Return (x, y) of the center of cell containing provided text 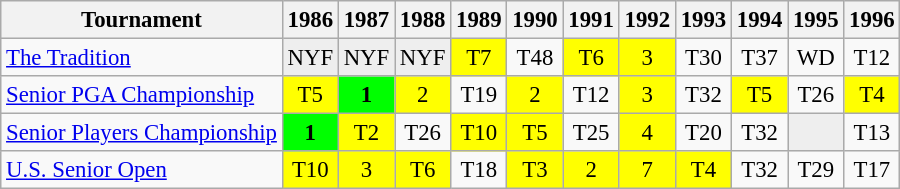
The Tradition (142, 58)
1992 (647, 20)
T20 (703, 133)
T29 (816, 170)
Senior Players Championship (142, 133)
1991 (591, 20)
T3 (535, 170)
4 (647, 133)
T48 (535, 58)
1986 (310, 20)
1988 (423, 20)
T37 (760, 58)
7 (647, 170)
1990 (535, 20)
T30 (703, 58)
T13 (872, 133)
1987 (366, 20)
T19 (479, 95)
1996 (872, 20)
Senior PGA Championship (142, 95)
T17 (872, 170)
1993 (703, 20)
T7 (479, 58)
T2 (366, 133)
T18 (479, 170)
Tournament (142, 20)
1994 (760, 20)
U.S. Senior Open (142, 170)
WD (816, 58)
1989 (479, 20)
T25 (591, 133)
1995 (816, 20)
